Scan for the cell matching the given text and deliver its (x, y) coordinate at center. 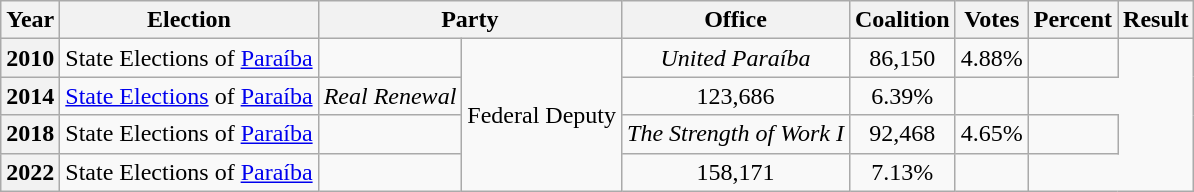
Votes (992, 20)
2022 (30, 172)
Federal Deputy (542, 115)
92,468 (902, 134)
Election (189, 20)
Result (1156, 20)
United Paraíba (736, 58)
Office (736, 20)
86,150 (902, 58)
7.13% (902, 172)
2018 (30, 134)
Real Renewal (390, 96)
123,686 (736, 96)
Percent (1072, 20)
158,171 (736, 172)
2014 (30, 96)
4.65% (992, 134)
6.39% (902, 96)
4.88% (992, 58)
Coalition (902, 20)
Year (30, 20)
The Strength of Work I (736, 134)
Party (470, 20)
2010 (30, 58)
